Locate the cell with the specified text and output its [x, y] center coordinate. 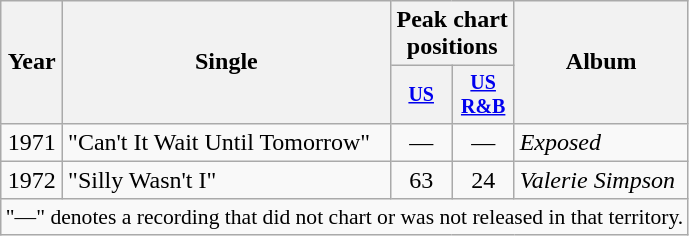
24 [483, 180]
Valerie Simpson [601, 180]
US [421, 94]
US R&B [483, 94]
"—" denotes a recording that did not chart or was not released in that territory. [345, 217]
Peak chart positions [452, 34]
1971 [32, 142]
"Silly Wasn't I" [227, 180]
Single [227, 62]
"Can't It Wait Until Tomorrow" [227, 142]
Album [601, 62]
1972 [32, 180]
63 [421, 180]
Year [32, 62]
Exposed [601, 142]
